Scan for the cell matching the given text and deliver its (x, y) coordinate at center. 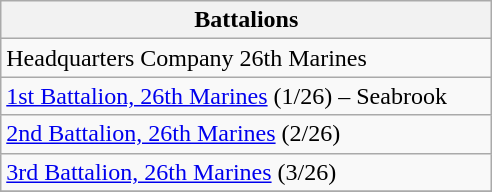
Headquarters Company 26th Marines (246, 58)
1st Battalion, 26th Marines (1/26) – Seabrook (246, 96)
3rd Battalion, 26th Marines (3/26) (246, 172)
2nd Battalion, 26th Marines (2/26) (246, 134)
Battalions (246, 20)
